Provide the [X, Y] coordinate of the cell's center where the given text is located.  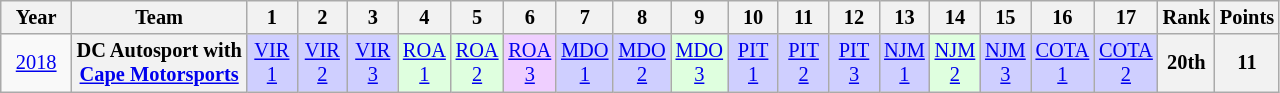
12 [854, 17]
VIR2 [322, 63]
15 [1005, 17]
NJM3 [1005, 63]
14 [955, 17]
5 [478, 17]
COTA1 [1063, 63]
MDO1 [584, 63]
PIT2 [803, 63]
PIT1 [753, 63]
1 [272, 17]
10 [753, 17]
4 [424, 17]
Team [160, 17]
2018 [36, 63]
VIR3 [373, 63]
9 [700, 17]
Year [36, 17]
6 [530, 17]
NJM1 [904, 63]
MDO3 [700, 63]
Rank [1186, 17]
ROA3 [530, 63]
20th [1186, 63]
DC Autosport withCape Motorsports [160, 63]
NJM2 [955, 63]
VIR1 [272, 63]
MDO2 [642, 63]
8 [642, 17]
ROA1 [424, 63]
16 [1063, 17]
PIT3 [854, 63]
3 [373, 17]
17 [1126, 17]
ROA2 [478, 63]
2 [322, 17]
7 [584, 17]
13 [904, 17]
Points [1247, 17]
COTA2 [1126, 63]
